Pinpoint the cell where the given text exists, returning its [x, y] midpoint coordinate. 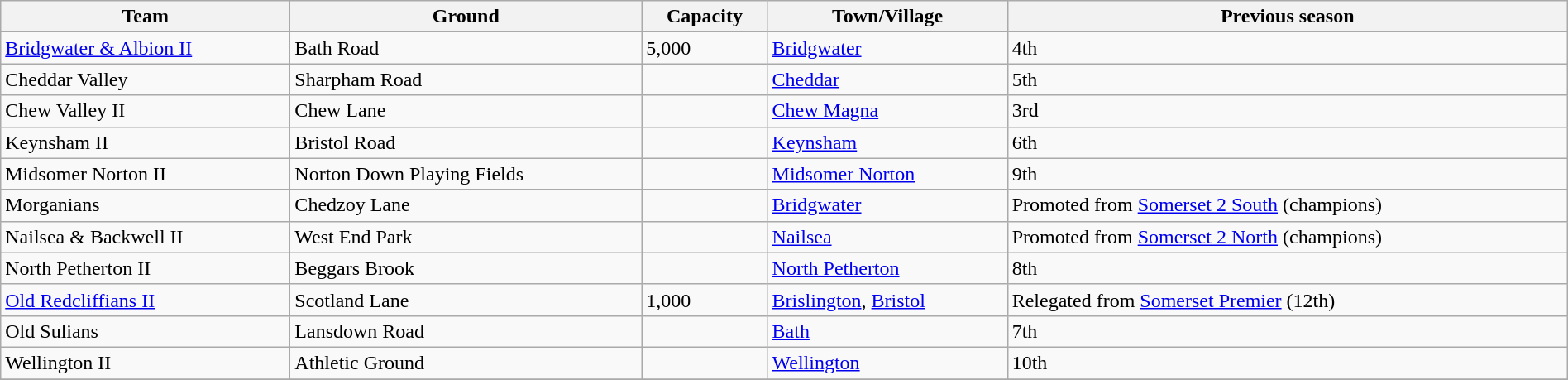
Relegated from Somerset Premier (12th) [1287, 300]
Nailsea [887, 237]
Nailsea & Backwell II [146, 237]
Old Sulians [146, 331]
Chew Magna [887, 111]
North Petherton II [146, 268]
North Petherton [887, 268]
Ground [466, 17]
Promoted from Somerset 2 North (champions) [1287, 237]
Sharpham Road [466, 79]
Chew Lane [466, 111]
Keynsham II [146, 142]
8th [1287, 268]
9th [1287, 174]
5,000 [705, 48]
Team [146, 17]
6th [1287, 142]
3rd [1287, 111]
Cheddar Valley [146, 79]
4th [1287, 48]
Beggars Brook [466, 268]
Keynsham [887, 142]
Bath [887, 331]
Town/Village [887, 17]
Capacity [705, 17]
Brislington, Bristol [887, 300]
Midsomer Norton [887, 174]
Lansdown Road [466, 331]
Old Redcliffians II [146, 300]
Promoted from Somerset 2 South (champions) [1287, 205]
Norton Down Playing Fields [466, 174]
Midsomer Norton II [146, 174]
1,000 [705, 300]
Bridgwater & Albion II [146, 48]
Wellington [887, 363]
Wellington II [146, 363]
Athletic Ground [466, 363]
West End Park [466, 237]
7th [1287, 331]
Previous season [1287, 17]
Bath Road [466, 48]
Chedzoy Lane [466, 205]
Cheddar [887, 79]
Morganians [146, 205]
Scotland Lane [466, 300]
Bristol Road [466, 142]
Chew Valley II [146, 111]
5th [1287, 79]
10th [1287, 363]
